Capture the cell that displays the provided text and extract its (x, y) central coordinate. 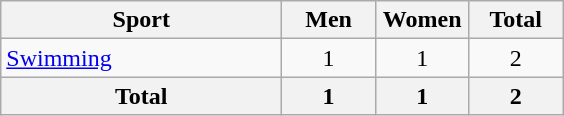
Sport (142, 20)
Swimming (142, 58)
Men (329, 20)
Women (422, 20)
